Pinpoint the cell where the given text exists, returning its [X, Y] midpoint coordinate. 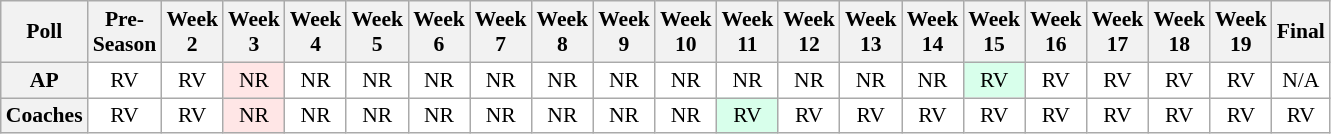
Week15 [994, 32]
Week6 [439, 32]
Week16 [1056, 32]
N/A [1301, 80]
Week5 [377, 32]
Week8 [562, 32]
Poll [44, 32]
Week7 [501, 32]
Week13 [871, 32]
Week18 [1179, 32]
Week10 [686, 32]
Week14 [933, 32]
Week3 [254, 32]
Week9 [624, 32]
Week12 [809, 32]
Week19 [1241, 32]
Coaches [44, 116]
Pre-Season [125, 32]
Final [1301, 32]
Week4 [316, 32]
Week2 [192, 32]
Week11 [748, 32]
AP [44, 80]
Week17 [1118, 32]
